Provide the [X, Y] coordinate of the cell's center where the given text is located.  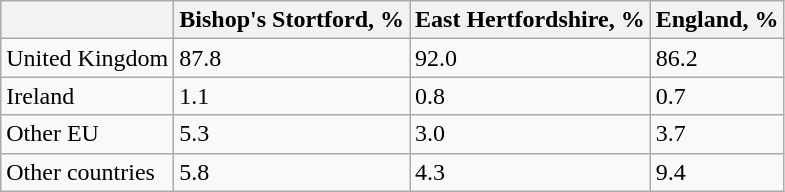
East Hertfordshire, % [530, 20]
86.2 [717, 58]
0.7 [717, 96]
92.0 [530, 58]
Ireland [88, 96]
Bishop's Stortford, % [292, 20]
5.3 [292, 134]
Other EU [88, 134]
87.8 [292, 58]
3.7 [717, 134]
5.8 [292, 172]
England, % [717, 20]
1.1 [292, 96]
0.8 [530, 96]
Other countries [88, 172]
9.4 [717, 172]
4.3 [530, 172]
3.0 [530, 134]
United Kingdom [88, 58]
